Return (x, y) of the center of cell containing provided text 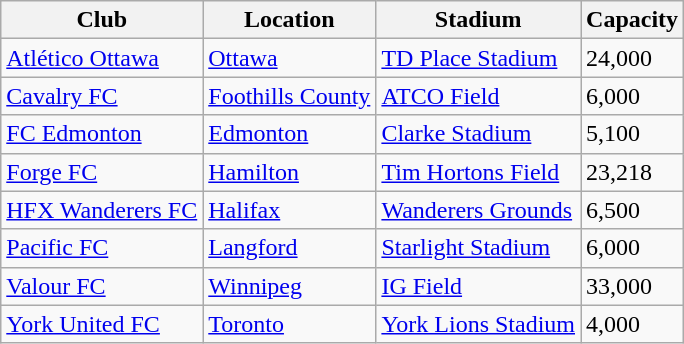
23,218 (632, 172)
TD Place Stadium (478, 58)
Wanderers Grounds (478, 210)
5,100 (632, 134)
Pacific FC (102, 248)
Location (290, 20)
Langford (290, 248)
Cavalry FC (102, 96)
Forge FC (102, 172)
York United FC (102, 324)
York Lions Stadium (478, 324)
HFX Wanderers FC (102, 210)
Foothills County (290, 96)
6,500 (632, 210)
Ottawa (290, 58)
Atlético Ottawa (102, 58)
Club (102, 20)
33,000 (632, 286)
Halifax (290, 210)
4,000 (632, 324)
24,000 (632, 58)
FC Edmonton (102, 134)
Toronto (290, 324)
Starlight Stadium (478, 248)
Capacity (632, 20)
Valour FC (102, 286)
Hamilton (290, 172)
ATCO Field (478, 96)
IG Field (478, 286)
Stadium (478, 20)
Clarke Stadium (478, 134)
Tim Hortons Field (478, 172)
Winnipeg (290, 286)
Edmonton (290, 134)
